Pinpoint the cell where the given text exists, returning its (x, y) midpoint coordinate. 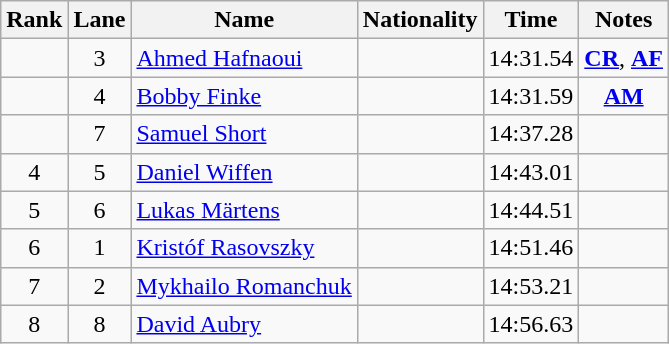
14:56.63 (531, 324)
Lane (100, 20)
Samuel Short (244, 134)
14:43.01 (531, 172)
Notes (624, 20)
14:37.28 (531, 134)
Daniel Wiffen (244, 172)
3 (100, 58)
Name (244, 20)
14:44.51 (531, 210)
Nationality (420, 20)
14:51.46 (531, 248)
Lukas Märtens (244, 210)
Ahmed Hafnaoui (244, 58)
Time (531, 20)
CR, AF (624, 58)
14:53.21 (531, 286)
Bobby Finke (244, 96)
Rank (34, 20)
Mykhailo Romanchuk (244, 286)
14:31.54 (531, 58)
AM (624, 96)
2 (100, 286)
14:31.59 (531, 96)
1 (100, 248)
David Aubry (244, 324)
Kristóf Rasovszky (244, 248)
